Provide the (X, Y) coordinate of the cell's center where the given text is located.  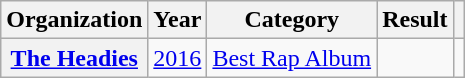
The Headies (74, 58)
Year (178, 20)
Best Rap Album (292, 58)
Organization (74, 20)
2016 (178, 58)
Result (415, 20)
Category (292, 20)
